Capture the cell that displays the provided text and extract its (X, Y) central coordinate. 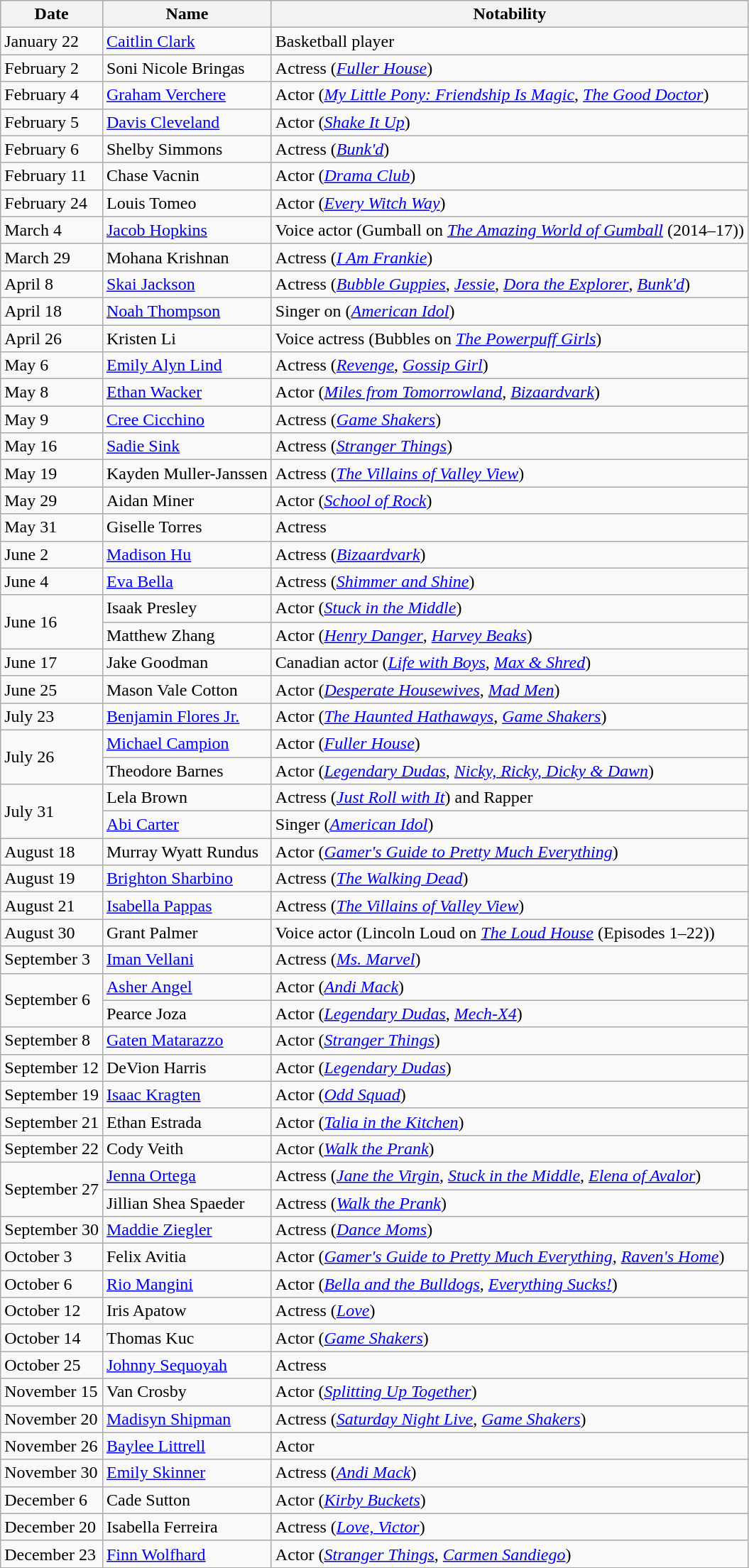
Johnny Sequoyah (187, 1365)
July 23 (52, 716)
June 4 (52, 581)
Actress (Ms. Marvel) (510, 960)
August 19 (52, 879)
October 3 (52, 1257)
Madison Hu (187, 554)
February 5 (52, 122)
Theodore Barnes (187, 770)
Asher Angel (187, 987)
October 12 (52, 1311)
Actor (Odd Squad) (510, 1095)
May 16 (52, 446)
Actor (Stranger Things) (510, 1041)
September 19 (52, 1095)
Cree Cicchino (187, 420)
Thomas Kuc (187, 1338)
Cade Sutton (187, 1500)
Matthew Zhang (187, 635)
Giselle Torres (187, 527)
Actress (Dance Moms) (510, 1230)
Actress (Shimmer and Shine) (510, 581)
Van Crosby (187, 1392)
April 18 (52, 311)
September 6 (52, 1000)
October 25 (52, 1365)
Actress (Jane the Virgin, Stuck in the Middle, Elena of Avalor) (510, 1175)
September 22 (52, 1148)
Baylee Littrell (187, 1446)
Madisyn Shipman (187, 1419)
Singer (American Idol) (510, 825)
Actress (Fuller House) (510, 68)
March 29 (52, 257)
DeVion Harris (187, 1068)
Notability (510, 14)
Felix Avitia (187, 1257)
Actress (Game Shakers) (510, 420)
Actor (Henry Danger, Harvey Beaks) (510, 635)
Actress (Bubble Guppies, Jessie, Dora the Explorer, Bunk'd) (510, 284)
February 4 (52, 95)
March 4 (52, 230)
Singer on (American Idol) (510, 311)
May 19 (52, 473)
August 21 (52, 906)
Actress (I Am Frankie) (510, 257)
February 6 (52, 149)
September 8 (52, 1041)
November 30 (52, 1473)
June 25 (52, 689)
Actor (Legendary Dudas, Mech-X4) (510, 1014)
August 30 (52, 933)
February 24 (52, 203)
Actor (Game Shakers) (510, 1338)
Actor (Desperate Housewives, Mad Men) (510, 689)
September 27 (52, 1189)
Isabella Pappas (187, 906)
Actress (Bizaardvark) (510, 554)
Caitlin Clark (187, 41)
Actor (Shake It Up) (510, 122)
Actor (Stranger Things, Carmen Sandiego) (510, 1554)
Eva Bella (187, 581)
Actress (Bunk'd) (510, 149)
Actor (Talia in the Kitchen) (510, 1122)
Skai Jackson (187, 284)
Actor (510, 1446)
Chase Vacnin (187, 176)
Ethan Estrada (187, 1122)
Actor (Legendary Dudas) (510, 1068)
Voice actor (Lincoln Loud on The Loud House (Episodes 1–22)) (510, 933)
Actor (Splitting Up Together) (510, 1392)
Ethan Wacker (187, 393)
Actress (Love) (510, 1311)
November 26 (52, 1446)
Pearce Joza (187, 1014)
Jillian Shea Spaeder (187, 1203)
Actor (My Little Pony: Friendship Is Magic, The Good Doctor) (510, 95)
Actress (Just Roll with It) and Rapper (510, 798)
Jake Goodman (187, 662)
Voice actor (Gumball on The Amazing World of Gumball (2014–17)) (510, 230)
Actor (Fuller House) (510, 743)
May 8 (52, 393)
June 2 (52, 554)
Davis Cleveland (187, 122)
Cody Veith (187, 1148)
Name (187, 14)
May 31 (52, 527)
February 11 (52, 176)
July 31 (52, 811)
Emily Alyn Lind (187, 366)
Kristen Li (187, 339)
May 9 (52, 420)
Actor (Walk the Prank) (510, 1148)
Mason Vale Cotton (187, 689)
January 22 (52, 41)
May 29 (52, 500)
Iris Apatow (187, 1311)
Canadian actor (Life with Boys, Max & Shred) (510, 662)
Actress (Andi Mack) (510, 1473)
Grant Palmer (187, 933)
Actor (Gamer's Guide to Pretty Much Everything) (510, 852)
August 18 (52, 852)
Isaac Kragten (187, 1095)
October 14 (52, 1338)
December 23 (52, 1554)
September 12 (52, 1068)
Graham Verchere (187, 95)
Lela Brown (187, 798)
Actress (Love, Victor) (510, 1527)
Actor (School of Rock) (510, 500)
June 16 (52, 622)
September 30 (52, 1230)
Abi Carter (187, 825)
Actress (Revenge, Gossip Girl) (510, 366)
Actor (Drama Club) (510, 176)
Aidan Miner (187, 500)
Actor (Miles from Tomorrowland, Bizaardvark) (510, 393)
September 21 (52, 1122)
Rio Mangini (187, 1284)
December 6 (52, 1500)
Actress (Walk the Prank) (510, 1203)
Noah Thompson (187, 311)
Michael Campion (187, 743)
Actor (Every Witch Way) (510, 203)
October 6 (52, 1284)
Voice actress (Bubbles on The Powerpuff Girls) (510, 339)
Maddie Ziegler (187, 1230)
Iman Vellani (187, 960)
Actor (Kirby Buckets) (510, 1500)
December 20 (52, 1527)
June 17 (52, 662)
November 20 (52, 1419)
May 6 (52, 366)
April 8 (52, 284)
Date (52, 14)
Gaten Matarazzo (187, 1041)
Louis Tomeo (187, 203)
Soni Nicole Bringas (187, 68)
Actress (The Walking Dead) (510, 879)
Mohana Krishnan (187, 257)
Jenna Ortega (187, 1175)
Actor (Legendary Dudas, Nicky, Ricky, Dicky & Dawn) (510, 770)
Murray Wyatt Rundus (187, 852)
Basketball player (510, 41)
September 3 (52, 960)
Emily Skinner (187, 1473)
July 26 (52, 757)
Isaak Presley (187, 608)
Sadie Sink (187, 446)
Jacob Hopkins (187, 230)
Shelby Simmons (187, 149)
Actor (Andi Mack) (510, 987)
Actor (Bella and the Bulldogs, Everything Sucks!) (510, 1284)
February 2 (52, 68)
Actress (Stranger Things) (510, 446)
Kayden Muller-Janssen (187, 473)
Actor (The Haunted Hathaways, Game Shakers) (510, 716)
Finn Wolfhard (187, 1554)
Isabella Ferreira (187, 1527)
Benjamin Flores Jr. (187, 716)
Actor (Stuck in the Middle) (510, 608)
Actress (Saturday Night Live, Game Shakers) (510, 1419)
April 26 (52, 339)
Actor (Gamer's Guide to Pretty Much Everything, Raven's Home) (510, 1257)
Brighton Sharbino (187, 879)
November 15 (52, 1392)
